Locate the cell with the specified text and output its (X, Y) center coordinate. 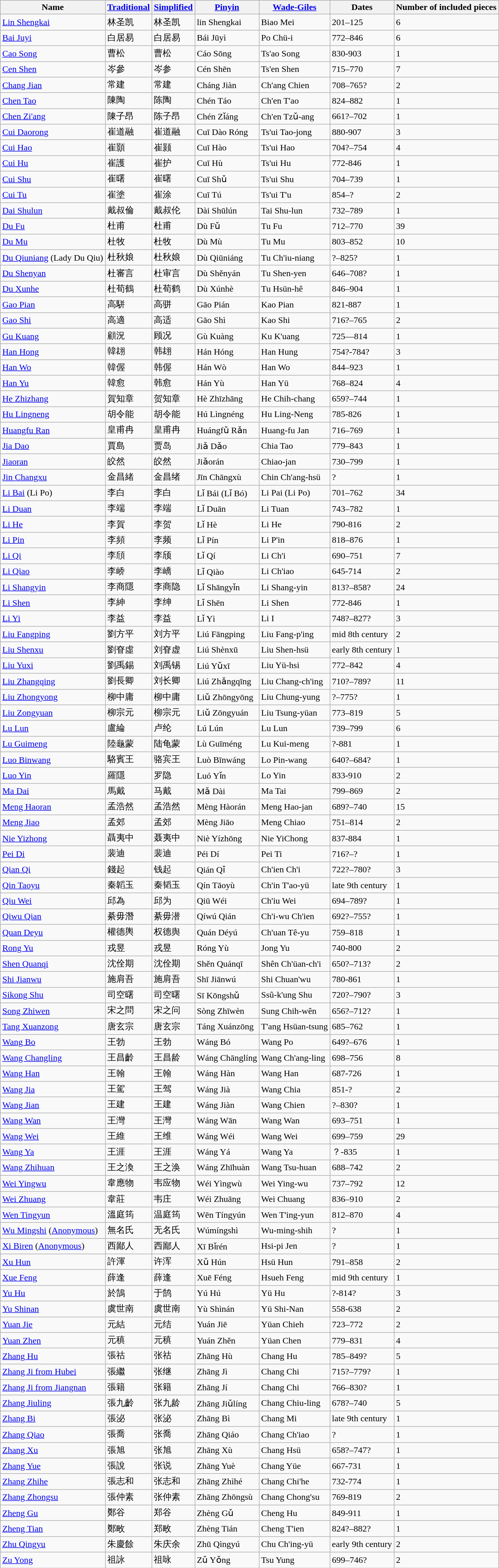
李頎 (128, 556)
Tsu Yung (295, 1560)
张九龄 (173, 1403)
813?–858? (362, 587)
Wang Tsu-huan (295, 1168)
陳子昂 (128, 117)
Luò Bīnwáng (227, 759)
Xue Feng (53, 1278)
Ts'ui Hu (295, 164)
Cui Hao (53, 147)
?–825? (362, 257)
李颀 (173, 556)
朱慶餘 (128, 1544)
Lu Kui-meng (295, 744)
Lǐ Pín (227, 540)
773–819 (362, 713)
Wang Chia (295, 1089)
Gù Kuàng (227, 336)
Lǐ Qiào (227, 571)
Wáng Bó (227, 1042)
Liu Yü-hsi (295, 666)
李贺 (173, 524)
Dù Shěnyán (227, 274)
Pinyin (227, 7)
杜荀鶴 (128, 289)
Yuán Zhěn (227, 1341)
Liu Tsung-yüan (295, 713)
崔护 (173, 164)
Ts'ui Hao (295, 147)
温庭筠 (173, 1215)
Huangfu Ran (53, 430)
?-814? (362, 1293)
Tu Hsün-hê (295, 289)
early 9th century (362, 1544)
韦庄 (173, 1199)
818–876 (362, 540)
Wáng Wéi (227, 1136)
844–923 (362, 367)
Hán Hóng (227, 352)
Ts'ui Tao-jong (295, 132)
李频 (173, 540)
Zhang Jiuling (53, 1403)
王駕 (128, 1089)
Liu Yuxi (53, 666)
Li Duan (53, 509)
Jīn Chāngxù (227, 477)
Ma Dai (53, 791)
岑參 (128, 69)
Zhang Yue (53, 1466)
Shěn Quánqī (227, 964)
716?–765 (362, 321)
Ch'en Tzǔ-ang (295, 117)
lin Shengkai (227, 22)
Dù Qiūniáng (227, 257)
李嶠 (173, 571)
Yüan Chieh (295, 1325)
邱为 (173, 901)
?-881 (362, 744)
Cáo Sōng (227, 54)
无名氏 (173, 1231)
Li Pin (53, 540)
799–869 (362, 791)
Yü Shi-Nan (295, 1309)
Name (53, 7)
顧況 (128, 336)
716?–? (362, 854)
韓偓 (128, 367)
刘眘虚 (173, 650)
Zǔ Yǒng (227, 1560)
Zhèng Gǔ (227, 1513)
704?–754 (362, 147)
Tang Xuanzong (53, 1026)
刘禹锡 (173, 666)
785–849? (362, 1356)
朱庆余 (173, 1544)
Wéi Zhuāng (227, 1199)
791–858 (362, 1262)
Han Hung (295, 352)
Zhang Qiao (53, 1434)
Du Xunhe (53, 289)
崔涂 (173, 195)
Pei Di (53, 854)
He Chih-chang (295, 399)
韋應物 (128, 1183)
658?–747? (362, 1450)
金昌緒 (128, 477)
Zheng Tian (53, 1529)
Dates (362, 7)
Lù Guīméng (227, 744)
Mèng Hàorán (227, 807)
716–769 (362, 430)
Gāo Shì (227, 321)
751–814 (362, 823)
Wei Chuang (295, 1199)
Ts'en Shen (295, 69)
Yüan Chen (295, 1341)
宋之问 (173, 1011)
Lú Lún (227, 729)
王昌齡 (128, 1058)
Chang Chi'he (295, 1481)
Meng Haoran (53, 807)
Dai Shulun (53, 211)
Chang Hu (295, 1356)
Cén Shēn (227, 69)
Sòng Zhīwèn (227, 1011)
祖詠 (128, 1560)
Lin Shengkai (53, 22)
Du Shenyan (53, 274)
Yuan Jie (53, 1325)
张泌 (173, 1419)
馬戴 (128, 791)
李賀 (128, 524)
邱為 (128, 901)
779–843 (362, 446)
马戴 (173, 791)
Chén Táo (227, 101)
Zhāng Xù (227, 1450)
Chin Ch'ang-hsü (295, 477)
劉方平 (128, 634)
715–770 (362, 69)
张说 (173, 1466)
12 (446, 1183)
Chen Tao (53, 101)
699–759 (362, 1136)
许浑 (173, 1262)
Chang Hsü (295, 1450)
Shi Chuan'wu (295, 979)
张志和 (173, 1481)
Ch'in T'ao-yü (295, 886)
Qian Qi (53, 869)
Sung Chih-wên (295, 1011)
鄭谷 (128, 1513)
Hsi-pi Jen (295, 1246)
綦毋潛 (128, 917)
Qín Tāoyù (227, 886)
836–910 (362, 1199)
Qiu Wei (53, 901)
Qián Qǐ (227, 869)
Quán Déyú (227, 932)
Hán Wò (227, 367)
Dù Fǔ (227, 226)
劉長卿 (128, 681)
723–772 (362, 1325)
元結 (128, 1325)
Lǐ Hè (227, 524)
Biao Mei (295, 22)
Zhang Bi (53, 1419)
Ts'ao Song (295, 54)
张籍 (173, 1388)
高骈 (173, 305)
？-835 (362, 1152)
陈陶 (173, 101)
贾岛 (173, 446)
刘方平 (173, 634)
Yuan Zhen (53, 1341)
羅隱 (128, 776)
張籍 (128, 1388)
郑畋 (173, 1529)
崔颢 (173, 147)
Zhang Zhihe (53, 1481)
Liú Zhǎngqīng (227, 681)
Xu Hun (53, 1262)
34 (446, 493)
劉眘虛 (128, 650)
694–789? (362, 901)
Jong Yu (295, 948)
Han Yu (53, 383)
Shên Ch'üan-ch'i (295, 964)
678?–740 (362, 1403)
Chang Chiu-ling (295, 1403)
Lu Guimeng (53, 744)
岑参 (173, 69)
Lǐ Shēn (227, 603)
杜荀鹤 (173, 289)
钱起 (173, 869)
701–762 (362, 493)
Gāo Pián (227, 305)
韩偓 (173, 367)
Yù Shìnán (227, 1309)
张喬 (173, 1434)
Zu Yong (53, 1560)
851-? (362, 1089)
張喬 (128, 1434)
712–770 (362, 226)
Zhang Ji from Jiangnan (53, 1388)
667-731 (362, 1466)
687-726 (362, 1074)
Wáng Zhīhuàn (227, 1168)
Wáng Yá (227, 1152)
Simplified (173, 7)
699–746? (362, 1560)
Táng Xuánzōng (227, 1026)
772–846 (362, 38)
768–824 (362, 383)
賀知章 (128, 399)
Hú Lìngnéng (227, 414)
715?–779? (362, 1371)
Zhang Ji from Hubei (53, 1371)
790-816 (362, 524)
692?–755? (362, 917)
張志和 (128, 1481)
Bái Jūyì (227, 38)
Cheng Hu (295, 1513)
陆龟蒙 (173, 744)
Dài Shūlún (227, 211)
880-907 (362, 132)
Shen Quanqi (53, 964)
韓愈 (128, 383)
39 (446, 226)
Li Qiao (53, 571)
王维 (173, 1136)
Cuī Hào (227, 147)
Han Hong (53, 352)
Wang Ch'ang-ling (295, 1058)
郑谷 (173, 1513)
Meng Hao-jan (295, 807)
秦韬玉 (173, 886)
766–830? (362, 1388)
王維 (128, 1136)
Po Chü-i (295, 38)
Xī Bǐrén (227, 1246)
Jia Dao (53, 446)
Wáng Chānglíng (227, 1058)
Cuī Tú (227, 195)
高适 (173, 321)
Qin Taoyu (53, 886)
Hè Zhīzhāng (227, 399)
Wáng Jià (227, 1089)
張泌 (128, 1419)
崔塗 (128, 195)
Cen Shen (53, 69)
Kao Shi (295, 321)
Mèng Jiāo (227, 823)
Wéi Yìngwù (227, 1183)
Hu Lingneng (53, 414)
Zhāng Hù (227, 1356)
Zhèng Tián (227, 1529)
15 (446, 807)
Ma Tai (295, 791)
韋莊 (128, 1199)
Ch'iu Wei (295, 901)
Qíwú Qián (227, 917)
Nie Yizhong (53, 838)
Luo Binwang (53, 759)
Huángfǔ Rǎn (227, 430)
鄭畋 (128, 1529)
劉禹錫 (128, 666)
Zhāng Jì (227, 1371)
Li Tuan (295, 509)
Ts'ui Shu (295, 179)
张仲素 (173, 1498)
821-887 (362, 305)
Zhū Qìngyú (227, 1544)
Chang Mi (295, 1419)
崔護 (128, 164)
張九齡 (128, 1403)
Liú Fāngping (227, 634)
Yuán Jiē (227, 1325)
854–? (362, 195)
737–792 (362, 1183)
Du Mu (53, 242)
mid 8th century (362, 634)
陳陶 (128, 101)
Lǐ Qí (227, 556)
Wu Mingshi (Anonymous) (53, 1231)
张继 (173, 1371)
Chang Chong'su (295, 1498)
Li P'in (295, 540)
Wáng Wān (227, 1121)
刘长卿 (173, 681)
Liú Yǔxī (227, 666)
688–742 (362, 1168)
Zhāng Jiǔlíng (227, 1403)
王之渙 (128, 1168)
張旭 (128, 1450)
640?–684? (362, 759)
693–751 (362, 1121)
early 8th century (362, 650)
720?–790? (362, 995)
李紳 (128, 603)
Hu Ling-Neng (295, 414)
贺知章 (173, 399)
王驾 (173, 1089)
Dù Mù (227, 242)
崔顥 (128, 147)
Niè Yízhōng (227, 838)
Meng Chiao (295, 823)
元结 (173, 1325)
Ts'ui T'u (295, 195)
李頻 (128, 540)
659?–744 (362, 399)
Tu Ch'iu-niang (295, 257)
卢纶 (173, 729)
Jiaoran (53, 462)
Wúmíngshì (227, 1231)
685–762 (362, 1026)
Han Yü (295, 383)
Wen Tingyun (53, 1215)
Gao Pian (53, 305)
於鵠 (128, 1293)
Chang Yüe (295, 1466)
Traditional (128, 7)
656?–712? (362, 1011)
Qiwu Qian (53, 917)
Róng Yù (227, 948)
Zhāng Zhìhé (227, 1481)
772–842 (362, 666)
824–882 (362, 101)
權德輿 (128, 932)
Chu Ch'ing-yü (295, 1544)
201–125 (362, 22)
李商隱 (128, 587)
Li Qi (53, 556)
綦毋潜 (173, 917)
Zhang Hu (53, 1356)
韓翃 (128, 352)
盧綸 (128, 729)
Shi Jianwu (53, 979)
錢起 (128, 869)
646–708? (362, 274)
11 (446, 681)
803–852 (362, 242)
24 (446, 587)
Li Shangyin (53, 587)
Zhāng Qiáo (227, 1434)
Li Pai (Li Po) (295, 493)
Liu Chang-ch'ing (295, 681)
732–789 (362, 211)
Wang Zhihuan (53, 1168)
Li Yi (53, 619)
Tu Fu (295, 226)
Pei Ti (295, 854)
769-819 (362, 1498)
Quan Deyu (53, 932)
Yu Hu (53, 1293)
于鹄 (173, 1293)
846–904 (362, 289)
Wei Zhuang (53, 1199)
Wang Bo (53, 1042)
Ku K'uang (295, 336)
Cuī Dào Róng (227, 132)
Liu Zongyuan (53, 713)
Li Shang-yin (295, 587)
Jiǎorán (227, 462)
558-638 (362, 1309)
Li Bai (Li Po) (53, 493)
Cuī Hù (227, 164)
金昌绪 (173, 477)
704–739 (362, 179)
張繼 (128, 1371)
张旭 (173, 1450)
710?–789? (362, 681)
Lo Pin-wang (295, 759)
Ch'i-wu Ch'ien (295, 917)
聂夷中 (173, 838)
8 (446, 1058)
宋之問 (128, 1011)
Wang Jian (53, 1105)
Zhāng Bì (227, 1419)
权德舆 (173, 932)
690–751 (362, 556)
Number of included pieces (446, 7)
Luó Yǐn (227, 776)
Zhāng Zhōngsù (227, 1498)
祖咏 (173, 1560)
Yú Hú (227, 1293)
Mǎ Dài (227, 791)
Hsueh Feng (295, 1278)
Cuī Shǔ (227, 179)
Liú Shènxū (227, 650)
陈子昂 (173, 117)
Yü Hu (295, 1293)
Meng Jiao (53, 823)
689?–740 (362, 807)
732-774 (362, 1481)
Wáng Hàn (227, 1074)
Chia Tao (295, 446)
Cui Shu (53, 179)
Chang Ch'iao (295, 1434)
Wu-ming-shih (295, 1231)
Wade-Giles (295, 7)
830-903 (362, 54)
Kao Pian (295, 305)
824?–882? (362, 1529)
Péi Dí (227, 854)
Zhang Zhongsu (53, 1498)
?–830? (362, 1105)
Cui Daorong (53, 132)
Wēn Tíngyún (227, 1215)
785-826 (362, 414)
戴叔倫 (128, 211)
罗隐 (173, 776)
韩翃 (173, 352)
陸龜蒙 (128, 744)
Li I (295, 619)
645-714 (362, 571)
顾况 (173, 336)
780-861 (362, 979)
許渾 (128, 1262)
Dù Xúnhè (227, 289)
杜審言 (128, 274)
Lǐ Yì (227, 619)
Liu Zhongyong (53, 697)
Cháng Jiàn (227, 85)
戴叔伦 (173, 211)
Wang Chien (295, 1105)
739–799 (362, 729)
Hán Yù (227, 383)
Chen Zi'ang (53, 117)
Yu Shinan (53, 1309)
Cui Hu (53, 164)
Lo Yin (295, 776)
Rong Yu (53, 948)
722?–780? (362, 869)
743–782 (362, 509)
Liǔ Zhōngyōng (227, 697)
Zhang Xu (53, 1450)
無名氏 (128, 1231)
708–765? (362, 85)
賈島 (128, 446)
杜审言 (173, 274)
849-911 (362, 1513)
Wang Changling (53, 1058)
Ssû-k'ung Shu (295, 995)
Liu Zhangqing (53, 681)
Liu Fang-p'ing (295, 634)
高適 (128, 321)
779–831 (362, 1341)
T'ang Hsüan-tsung (295, 1026)
Zhāng Yuè (227, 1466)
韦应物 (173, 1183)
Wen T'ing-yun (295, 1215)
Liu Shen-hsü (295, 650)
張仲素 (128, 1498)
Cheng T'ien (295, 1529)
Zhāng Jí (227, 1388)
Lǐ Duān (227, 509)
Wang Jia (53, 1089)
Ch'en T'ao (295, 101)
Qiū Wéi (227, 901)
Li Ch'iao (295, 571)
王之涣 (173, 1168)
Wei Yingwu (53, 1183)
秦韜玉 (128, 886)
韩愈 (173, 383)
Xuē Féng (227, 1278)
Ch'ang Chien (295, 85)
Zheng Gu (53, 1513)
聶夷中 (128, 838)
Liǔ Zōngyuán (227, 713)
Tai Shu-lun (295, 211)
He Zhizhang (53, 399)
Ch'uan Tê-yu (295, 932)
Xǔ Hún (227, 1262)
748?–827? (362, 619)
Jin Changxu (53, 477)
725—814 (362, 336)
張說 (128, 1466)
Bai Juyi (53, 38)
張祜 (128, 1356)
Du Fu (53, 226)
Lǐ Shāngyǐn (227, 587)
高駢 (128, 305)
?–775? (362, 697)
661?–702 (362, 117)
Xi Biren (Anonymous) (53, 1246)
Sī Kōngshǔ (227, 995)
駱賓王 (128, 759)
Gu Kuang (53, 336)
Liu Chung-yung (295, 697)
29 (446, 1136)
650?–713? (362, 964)
10 (446, 242)
Wang Po (295, 1042)
骆宾王 (173, 759)
Sikong Shu (53, 995)
812–870 (362, 1215)
Nie YiChong (295, 838)
张祜 (173, 1356)
李绅 (173, 603)
王昌龄 (173, 1058)
Cui Tu (53, 195)
Tu Mu (295, 242)
Zhu Qingyu (53, 1544)
Chén Zǐáng (227, 117)
Li Ch'i (295, 556)
李峤 (128, 571)
649?–676 (362, 1042)
Song Zhiwen (53, 1011)
Lǐ Bái (Lǐ Bó) (227, 493)
Ch'ien Ch'i (295, 869)
Wáng Jiàn (227, 1105)
李商隐 (173, 587)
mid 9th century (362, 1278)
833-910 (362, 776)
730–799 (362, 462)
837-884 (362, 838)
Liu Fangping (53, 634)
759–818 (362, 932)
740-800 (362, 948)
溫庭筠 (128, 1215)
Chiao-jan (295, 462)
Chang Jian (53, 85)
Wei Ying-wu (295, 1183)
Liu Shenxu (53, 650)
698–756 (362, 1058)
Huang-fu Jan (295, 430)
Gao Shi (53, 321)
Shī Jiānwú (227, 979)
Jiǎ Dǎo (227, 446)
Tu Shen-yen (295, 274)
Luo Yin (53, 776)
754?-784? (362, 352)
Du Qiuniang (Lady Du Qiu) (53, 257)
Hsü Hun (295, 1262)
Cao Song (53, 54)
